For the text-containing cell, return its midpoint in [x, y] coordinate format. 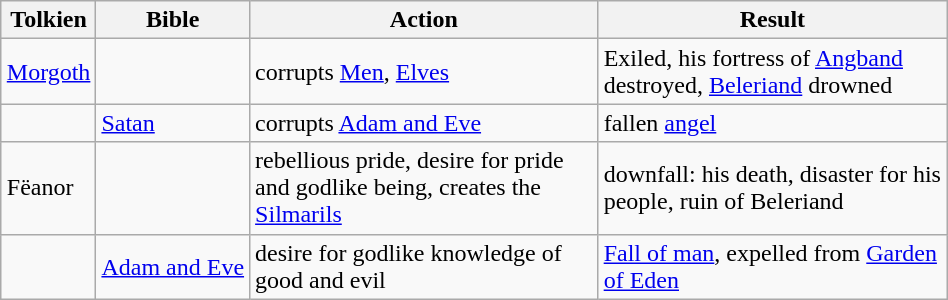
Satan [173, 123]
Bible [173, 20]
Exiled, his fortress of Angband destroyed, Beleriand drowned [772, 72]
Result [772, 20]
desire for godlike knowledge of good and evil [424, 266]
corrupts Men, Elves [424, 72]
fallen angel [772, 123]
Fall of man, expelled from Garden of Eden [772, 266]
Morgoth [48, 72]
rebellious pride, desire for pride and godlike being, creates the Silmarils [424, 188]
Adam and Eve [173, 266]
Action [424, 20]
corrupts Adam and Eve [424, 123]
Tolkien [48, 20]
Fëanor [48, 188]
downfall: his death, disaster for his people, ruin of Beleriand [772, 188]
